Search for the cell housing the specified text and yield its (x, y) center coordinate. 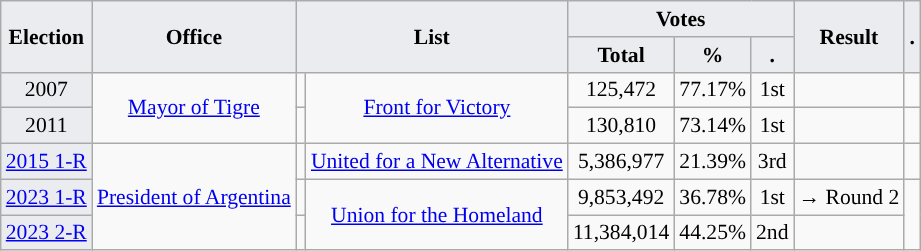
United for a New Alternative (437, 162)
125,472 (621, 90)
Votes (681, 19)
130,810 (621, 126)
44.25% (712, 233)
5,386,977 (621, 162)
Union for the Homeland (437, 214)
77.17% (712, 90)
% (712, 55)
2011 (46, 126)
2023 2-R (46, 233)
2015 1-R (46, 162)
36.78% (712, 197)
21.39% (712, 162)
11,384,014 (621, 233)
List (432, 36)
Election (46, 36)
9,853,492 (621, 197)
President of Argentina (194, 198)
2023 1-R (46, 197)
73.14% (712, 126)
2nd (772, 233)
Result (850, 36)
Total (621, 55)
Front for Victory (437, 108)
3rd (772, 162)
Office (194, 36)
Mayor of Tigre (194, 108)
→ Round 2 (850, 197)
2007 (46, 90)
